Return [X, Y] of the center of cell containing provided text 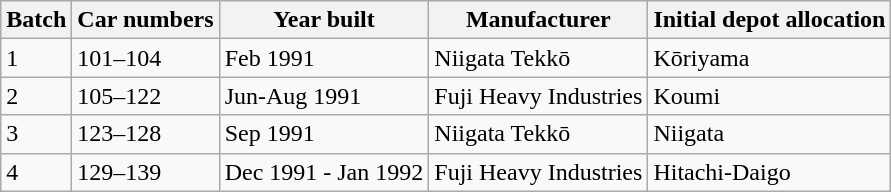
4 [36, 172]
Year built [324, 20]
Manufacturer [538, 20]
Hitachi-Daigo [770, 172]
Jun-Aug 1991 [324, 96]
Dec 1991 - Jan 1992 [324, 172]
Car numbers [146, 20]
Koumi [770, 96]
123–128 [146, 134]
105–122 [146, 96]
Kōriyama [770, 58]
129–139 [146, 172]
3 [36, 134]
Batch [36, 20]
1 [36, 58]
101–104 [146, 58]
Initial depot allocation [770, 20]
2 [36, 96]
Sep 1991 [324, 134]
Niigata [770, 134]
Feb 1991 [324, 58]
